Return [x, y] of the center of cell containing provided text 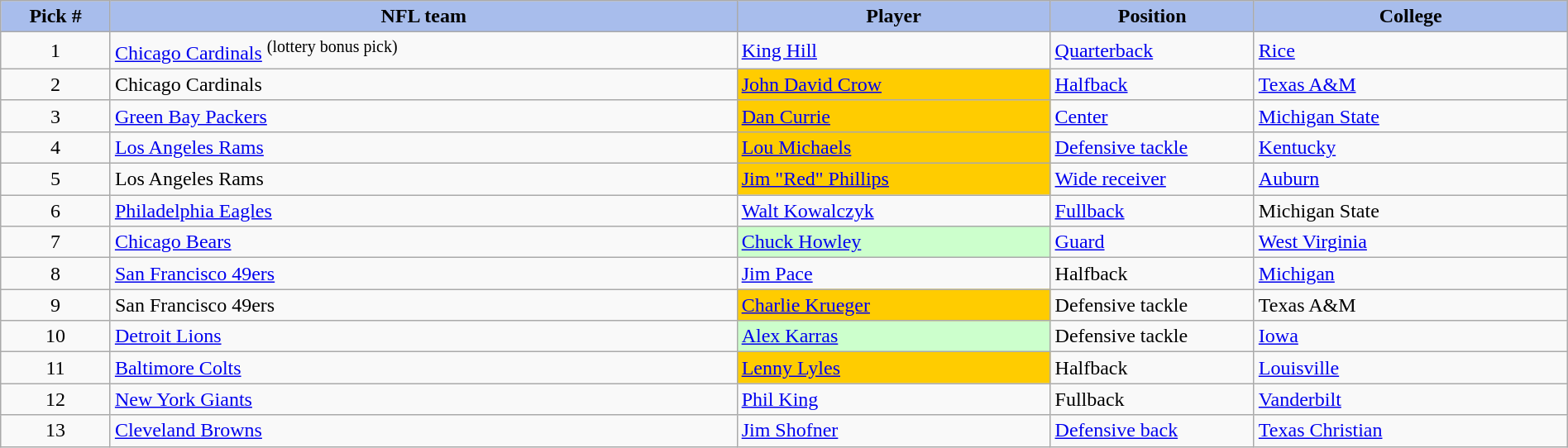
4 [56, 147]
Detroit Lions [423, 336]
NFL team [423, 17]
6 [56, 211]
Michigan [1411, 274]
Guard [1152, 242]
John David Crow [893, 84]
Auburn [1411, 179]
3 [56, 116]
Position [1152, 17]
Iowa [1411, 336]
5 [56, 179]
New York Giants [423, 399]
Wide receiver [1152, 179]
Center [1152, 116]
Chuck Howley [893, 242]
Kentucky [1411, 147]
Dan Currie [893, 116]
Charlie Krueger [893, 305]
Jim Shofner [893, 431]
Phil King [893, 399]
Quarterback [1152, 51]
Baltimore Colts [423, 368]
King Hill [893, 51]
12 [56, 399]
Pick # [56, 17]
Defensive back [1152, 431]
7 [56, 242]
Jim "Red" Phillips [893, 179]
Alex Karras [893, 336]
10 [56, 336]
Chicago Cardinals (lottery bonus pick) [423, 51]
2 [56, 84]
Chicago Cardinals [423, 84]
Louisville [1411, 368]
Player [893, 17]
Lenny Lyles [893, 368]
Cleveland Browns [423, 431]
Vanderbilt [1411, 399]
13 [56, 431]
11 [56, 368]
West Virginia [1411, 242]
Jim Pace [893, 274]
8 [56, 274]
Lou Michaels [893, 147]
9 [56, 305]
Walt Kowalczyk [893, 211]
Green Bay Packers [423, 116]
Texas Christian [1411, 431]
Chicago Bears [423, 242]
Philadelphia Eagles [423, 211]
College [1411, 17]
1 [56, 51]
Rice [1411, 51]
